Detect which cell encompasses the target text, then output its [x, y] center coordinate. 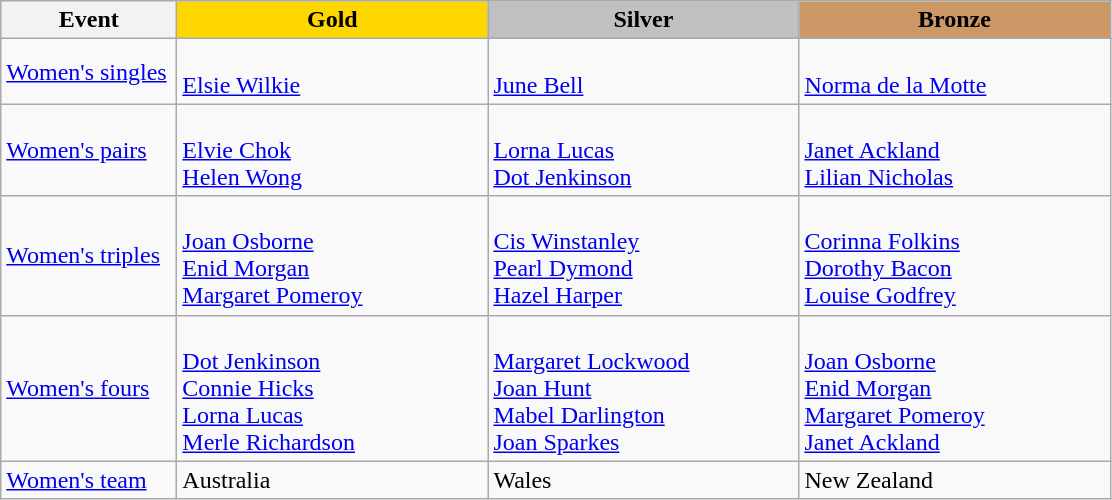
New Zealand [954, 480]
Dot JenkinsonConnie HicksLorna Lucas Merle Richardson [332, 388]
Women's triples [89, 256]
Janet Ackland Lilian Nicholas [954, 150]
Corinna FolkinsDorothy Bacon Louise Godfrey [954, 256]
Joan OsborneEnid Morgan Margaret Pomeroy [332, 256]
June Bell [644, 72]
Silver [644, 20]
Event [89, 20]
Lorna Lucas Dot Jenkinson [644, 150]
Women's singles [89, 72]
Bronze [954, 20]
Cis Winstanley Pearl Dymond Hazel Harper [644, 256]
Joan Osborne Enid Morgan Margaret Pomeroy Janet Ackland [954, 388]
Elsie Wilkie [332, 72]
Elvie Chok Helen Wong [332, 150]
Women's team [89, 480]
Margaret Lockwood Joan Hunt Mabel Darlington Joan Sparkes [644, 388]
Wales [644, 480]
Australia [332, 480]
Norma de la Motte [954, 72]
Women's fours [89, 388]
Women's pairs [89, 150]
Gold [332, 20]
